Find where the given text appears and provide that cell's center as [X, Y] coordinate. 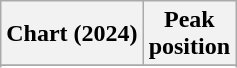
Chart (2024) [72, 34]
Peakposition [189, 34]
